Detect which cell encompasses the target text, then output its (X, Y) center coordinate. 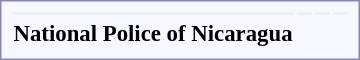
National Police of Nicaragua (153, 33)
